Locate the cell with the specified text and output its (X, Y) center coordinate. 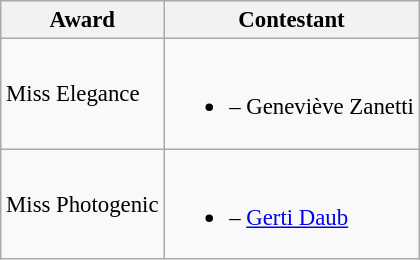
Miss Elegance (82, 94)
– Gerti Daub (292, 204)
Contestant (292, 20)
– Geneviève Zanetti (292, 94)
Award (82, 20)
Miss Photogenic (82, 204)
